Detect which cell encompasses the target text, then output its [X, Y] center coordinate. 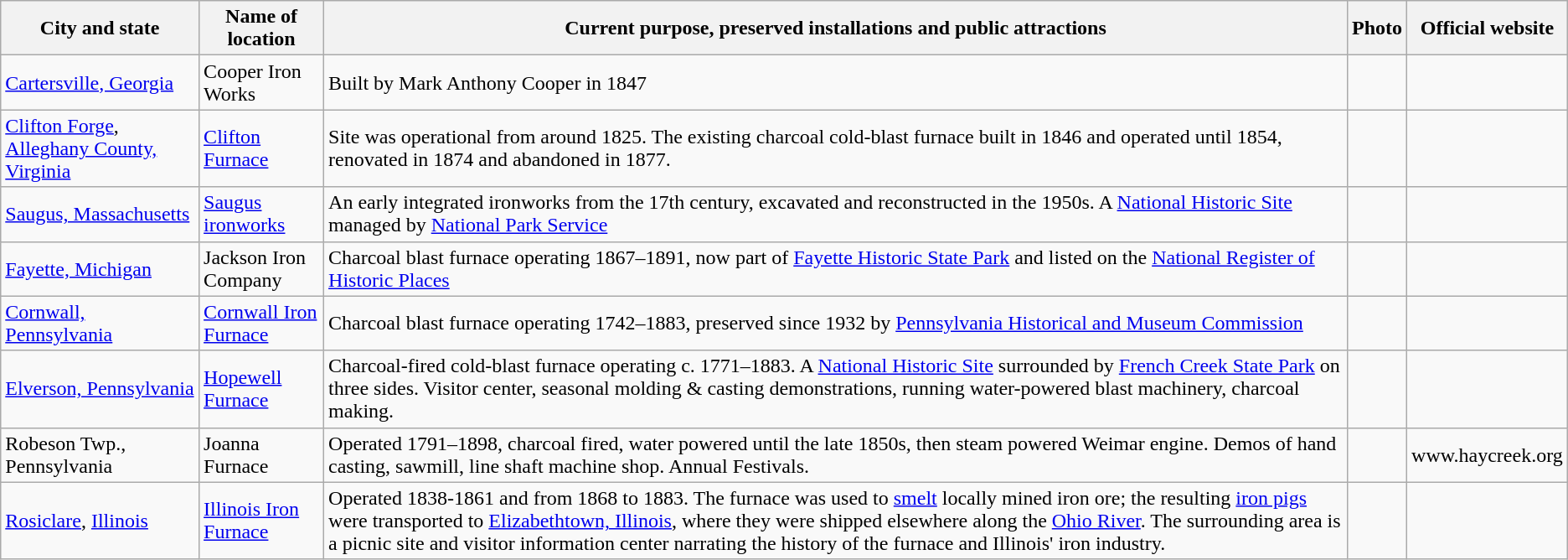
Jackson Iron Company [261, 268]
Robeson Twp., Pennsylvania [101, 454]
Official website [1488, 29]
Built by Mark Anthony Cooper in 1847 [836, 82]
Name of location [261, 29]
Charcoal blast furnace operating 1867–1891, now part of Fayette Historic State Park and listed on the National Register of Historic Places [836, 268]
Hopewell Furnace [261, 389]
Fayette, Michigan [101, 268]
Clifton Furnace [261, 148]
Saugus ironworks [261, 215]
Saugus, Massachusetts [101, 215]
Cooper Iron Works [261, 82]
Joanna Furnace [261, 454]
Illinois Iron Furnace [261, 521]
Photo [1377, 29]
www.haycreek.org [1488, 454]
Cartersville, Georgia [101, 82]
Clifton Forge, Alleghany County, Virginia [101, 148]
Cornwall, Pennsylvania [101, 324]
City and state [101, 29]
Charcoal blast furnace operating 1742–1883, preserved since 1932 by Pennsylvania Historical and Museum Commission [836, 324]
Elverson, Pennsylvania [101, 389]
Cornwall Iron Furnace [261, 324]
Current purpose, preserved installations and public attractions [836, 29]
Rosiclare, Illinois [101, 521]
